Find where the given text appears and provide that cell's center as [X, Y] coordinate. 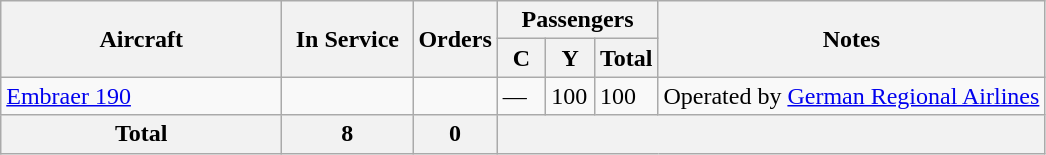
Orders [455, 39]
Aircraft [142, 39]
Notes [852, 39]
Passengers [578, 20]
— [522, 96]
Operated by German Regional Airlines [852, 96]
C [522, 58]
Embraer 190 [142, 96]
0 [455, 134]
Y [570, 58]
In Service [348, 39]
8 [348, 134]
